Return the [X, Y] coordinate for the center point of the cell that contains the specified text.  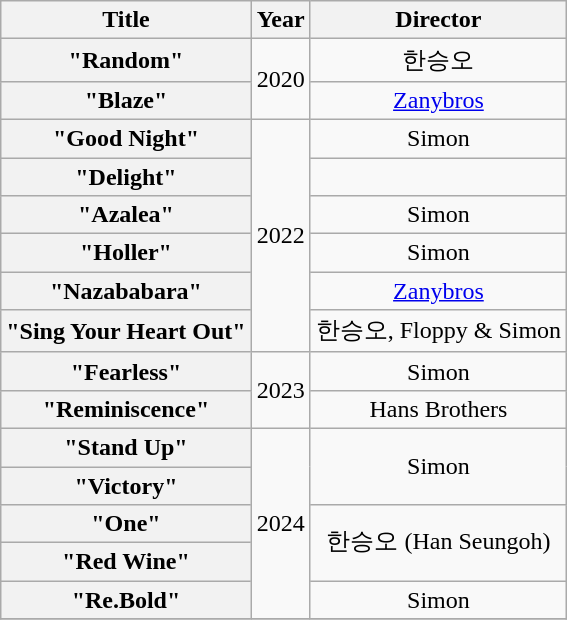
"Fearless" [126, 371]
"One" [126, 524]
"Random" [126, 60]
Year [280, 20]
"Reminiscence" [126, 409]
Hans Brothers [438, 409]
Title [126, 20]
"Good Night" [126, 138]
"Azalea" [126, 215]
"Re.Bold" [126, 600]
"Holler" [126, 253]
2024 [280, 523]
"Stand Up" [126, 447]
Director [438, 20]
한승오, Floppy & Simon [438, 332]
한승오 (Han Seungoh) [438, 543]
"Sing Your Heart Out" [126, 332]
한승오 [438, 60]
"Blaze" [126, 100]
2020 [280, 80]
2023 [280, 390]
"Victory" [126, 485]
"Red Wine" [126, 562]
2022 [280, 236]
"Nazababara" [126, 291]
"Delight" [126, 177]
